Determine the (X, Y) coordinate at the center of the cell enclosing the given text.  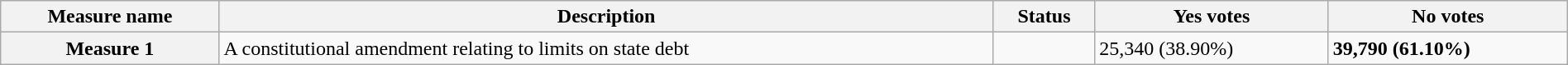
Status (1044, 17)
No votes (1447, 17)
25,340 (38.90%) (1212, 48)
A constitutional amendment relating to limits on state debt (606, 48)
39,790 (61.10%) (1447, 48)
Measure 1 (110, 48)
Yes votes (1212, 17)
Description (606, 17)
Measure name (110, 17)
